Pinpoint the cell where the given text exists, returning its (X, Y) midpoint coordinate. 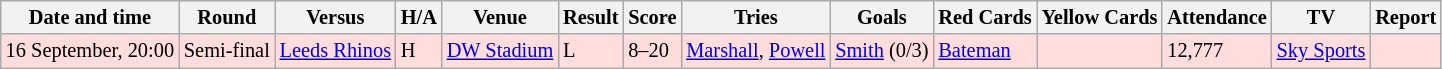
Round (227, 17)
Goals (882, 17)
TV (1322, 17)
Yellow Cards (1100, 17)
Attendance (1216, 17)
Result (590, 17)
H (419, 51)
Tries (756, 17)
Bateman (984, 51)
DW Stadium (500, 51)
Semi-final (227, 51)
8–20 (652, 51)
Leeds Rhinos (336, 51)
Versus (336, 17)
Report (1406, 17)
Date and time (90, 17)
Venue (500, 17)
Smith (0/3) (882, 51)
16 September, 20:00 (90, 51)
Sky Sports (1322, 51)
Red Cards (984, 17)
12,777 (1216, 51)
L (590, 51)
H/A (419, 17)
Score (652, 17)
Marshall, Powell (756, 51)
